Search for the cell housing the specified text and yield its [x, y] center coordinate. 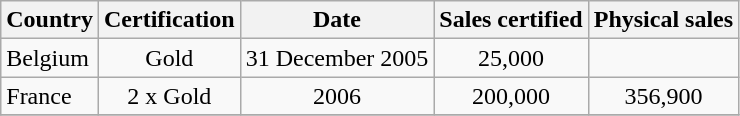
Country [50, 20]
Date [337, 20]
200,000 [511, 96]
Gold [169, 58]
2006 [337, 96]
Sales certified [511, 20]
Belgium [50, 58]
31 December 2005 [337, 58]
Physical sales [663, 20]
356,900 [663, 96]
Certification [169, 20]
France [50, 96]
25,000 [511, 58]
2 x Gold [169, 96]
